Provide the (X, Y) coordinate of the cell's center where the given text is located.  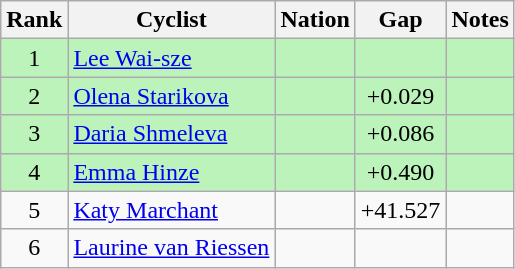
Laurine van Riessen (172, 248)
+0.490 (400, 172)
2 (34, 96)
6 (34, 248)
Cyclist (172, 20)
Nation (315, 20)
+0.029 (400, 96)
1 (34, 58)
Katy Marchant (172, 210)
5 (34, 210)
+0.086 (400, 134)
Rank (34, 20)
Lee Wai-sze (172, 58)
3 (34, 134)
Olena Starikova (172, 96)
Notes (480, 20)
Daria Shmeleva (172, 134)
4 (34, 172)
Emma Hinze (172, 172)
Gap (400, 20)
+41.527 (400, 210)
